Identify which cell holds the provided text, then report its [X, Y] central coordinate. 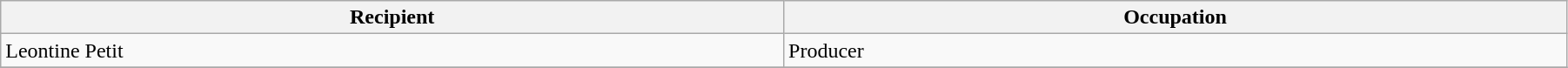
Leontine Petit [392, 51]
Occupation [1176, 17]
Recipient [392, 17]
Producer [1176, 51]
